From the cell containing the given text, extract its center point as [X, Y] coordinate. 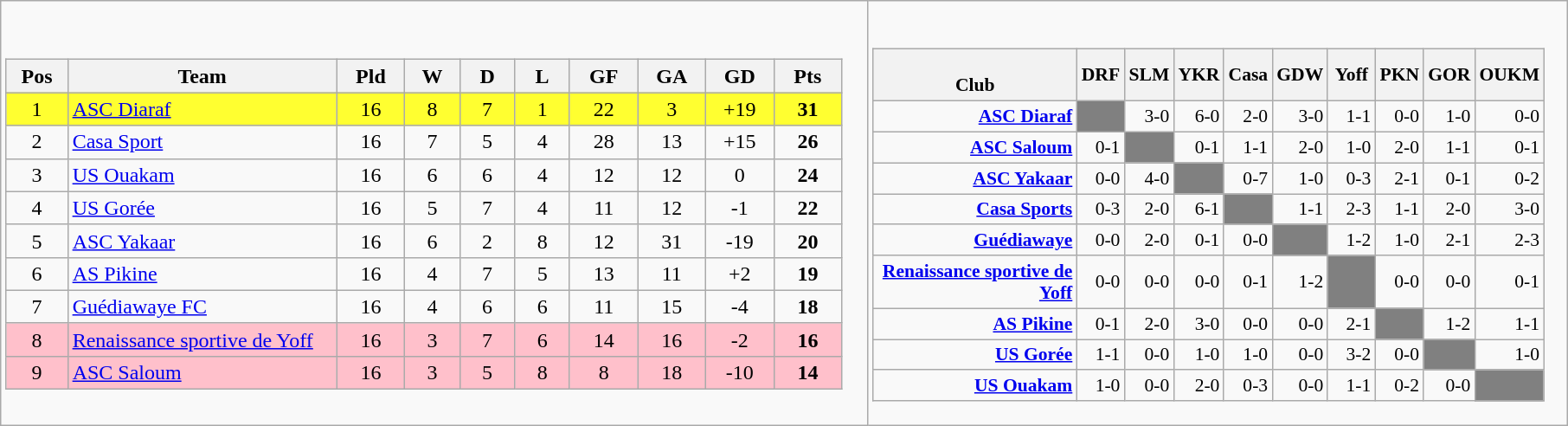
6-0 [1198, 117]
Pos [36, 76]
24 [808, 175]
Team [202, 76]
Casa [1248, 74]
Club [974, 74]
15 [672, 307]
20 [808, 241]
GD [741, 76]
+19 [741, 109]
PKN [1399, 74]
GA [672, 76]
Guédiawaye [974, 240]
0 [741, 175]
-10 [741, 372]
0-7 [1248, 178]
Pts [808, 76]
19 [808, 274]
GOR [1449, 74]
Yoff [1352, 74]
4-0 [1149, 178]
28 [604, 142]
SLM [1149, 74]
Guédiawaye FC [202, 307]
YKR [1198, 74]
DRF [1101, 74]
W [433, 76]
+15 [741, 142]
+2 [741, 274]
26 [808, 142]
-19 [741, 241]
Casa Sports [974, 210]
-4 [741, 307]
9 [36, 372]
6-1 [1198, 210]
-1 [741, 208]
-2 [741, 339]
GF [604, 76]
D [487, 76]
3-2 [1352, 355]
Casa Sport [202, 142]
L [543, 76]
GDW [1300, 74]
Pld [370, 76]
OUKM [1509, 74]
